Identify which cell holds the provided text, then report its (X, Y) central coordinate. 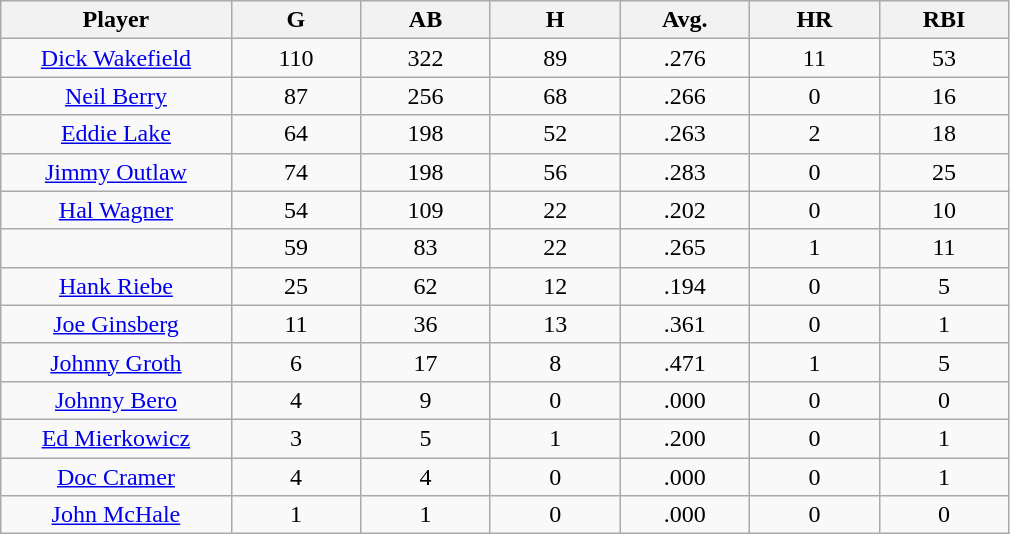
8 (555, 362)
Avg. (685, 20)
17 (426, 362)
109 (426, 210)
59 (296, 248)
52 (555, 134)
Neil Berry (116, 96)
HR (815, 20)
6 (296, 362)
.283 (685, 172)
3 (296, 438)
89 (555, 58)
322 (426, 58)
.266 (685, 96)
36 (426, 324)
.194 (685, 286)
.471 (685, 362)
.361 (685, 324)
Johnny Groth (116, 362)
68 (555, 96)
John McHale (116, 515)
256 (426, 96)
53 (944, 58)
16 (944, 96)
18 (944, 134)
.200 (685, 438)
Ed Mierkowicz (116, 438)
10 (944, 210)
110 (296, 58)
12 (555, 286)
56 (555, 172)
54 (296, 210)
.263 (685, 134)
.265 (685, 248)
RBI (944, 20)
9 (426, 400)
13 (555, 324)
.276 (685, 58)
74 (296, 172)
Player (116, 20)
Joe Ginsberg (116, 324)
AB (426, 20)
Dick Wakefield (116, 58)
Doc Cramer (116, 477)
64 (296, 134)
62 (426, 286)
Hank Riebe (116, 286)
H (555, 20)
Jimmy Outlaw (116, 172)
83 (426, 248)
Johnny Bero (116, 400)
.202 (685, 210)
Eddie Lake (116, 134)
87 (296, 96)
G (296, 20)
2 (815, 134)
Hal Wagner (116, 210)
